Locate the cell with the specified text and output its (X, Y) center coordinate. 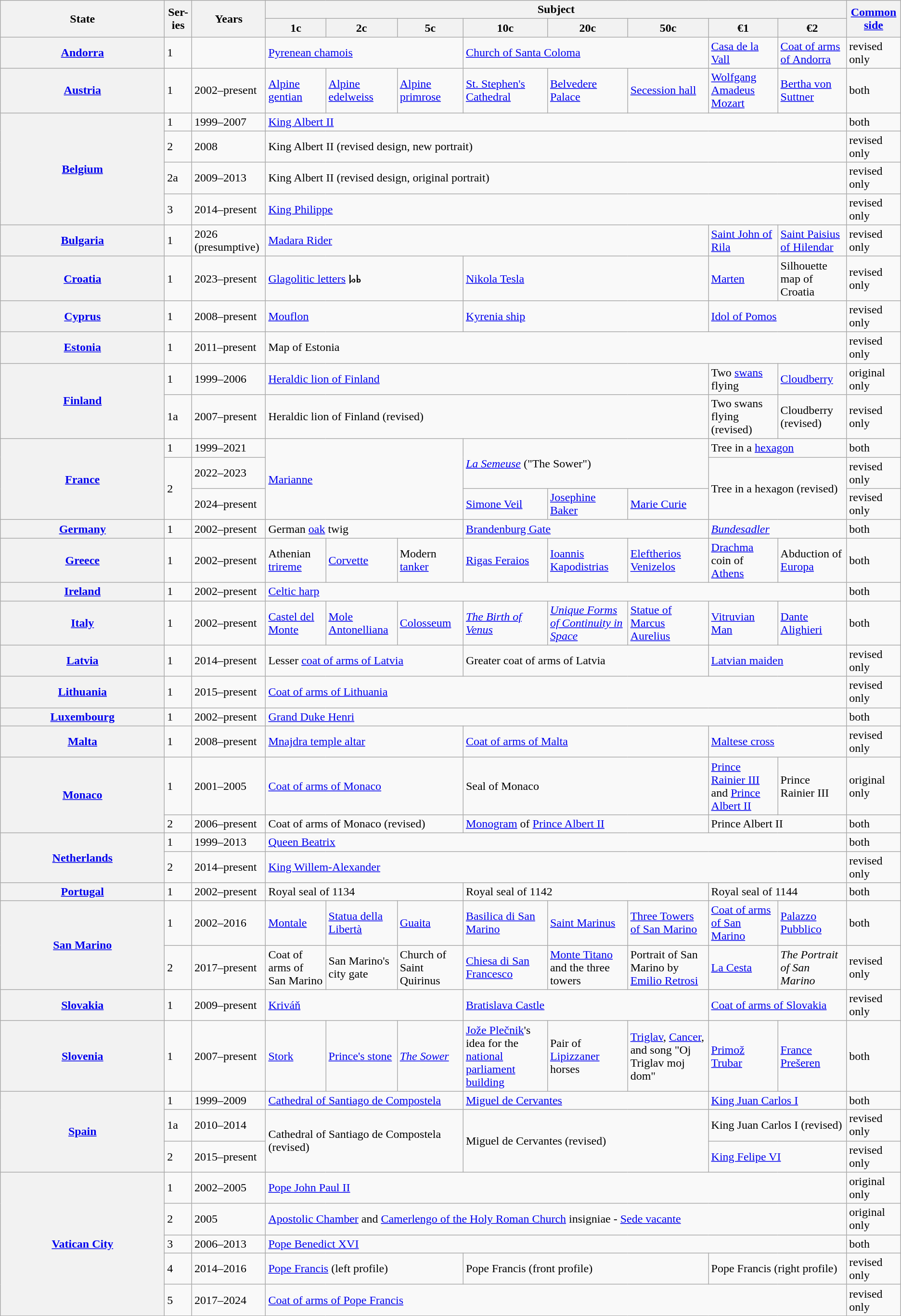
Andorra (83, 53)
Abduction of Europa (812, 560)
Lithuania (83, 692)
Mouflon (364, 316)
Cloudberry (812, 378)
2008 (228, 146)
5c (430, 28)
Tree in a hexagon (revised) (778, 489)
Bundesadler (778, 529)
1999–2013 (228, 842)
€1 (743, 28)
2017–2024 (228, 1300)
Bertha von Suttner (812, 90)
Coat of arms of Slovakia (778, 1005)
Pope Francis (left profile) (364, 1269)
2c (361, 28)
2010–2014 (228, 1125)
Tree in a hexagon (778, 448)
Grand Duke Henri (556, 717)
State (83, 19)
Royal seal of 1134 (364, 892)
Subject (556, 10)
Two swans flying (743, 378)
Saint Marinus (587, 923)
Church of Santa Coloma (586, 53)
Cathedral of Santiago de Compostela (364, 1100)
Cathedral of Santiago de Compostela (revised) (364, 1141)
Pair of Lipizzaner horses (587, 1056)
King Juan Carlos I (revised) (778, 1125)
King Juan Carlos I (778, 1100)
2006–present (228, 824)
Slovakia (83, 1005)
Ireland (83, 592)
Apostolic Chamber and Camerlengo of the Holy Roman Church insigniae - Sede vacante (556, 1219)
Queen Beatrix (556, 842)
Greater coat of arms of Latvia (586, 660)
Portrait of San Marino by Emilio Retrosi (668, 968)
Coat of arms of Monaco (364, 786)
Pope Francis (front profile) (586, 1269)
Bratislava Castle (586, 1005)
King Philippe (556, 209)
Latvia (83, 660)
Wolfgang Amadeus Mozart (743, 90)
Secession hall (668, 90)
Germany (83, 529)
Corvette (361, 560)
Castel del Monte (296, 623)
France (83, 479)
€2 (812, 28)
1999–2007 (228, 122)
Greece (83, 560)
2024–present (228, 504)
2011–present (228, 348)
Monte Titano and the three towers (587, 968)
Lesser coat of arms of Latvia (364, 660)
Netherlands (83, 858)
Pope John Paul II (556, 1188)
Prince Rainier III and Prince Albert II (743, 786)
Belgium (83, 168)
2017–present (228, 968)
Saint John of Rila (743, 241)
Church of Saint Quirinus (430, 968)
Alpine edelweiss (361, 90)
Palazzo Pubblico (812, 923)
Prince Albert II (778, 824)
2006–2013 (228, 1244)
2022–2023 (228, 473)
Montale (296, 923)
2001–2005 (228, 786)
Bulgaria (83, 241)
Malta (83, 741)
Saint Paisius of Hilendar (812, 241)
Coat of arms of Monaco (revised) (364, 824)
Josephine Baker (587, 504)
Chiesa di San Francesco (505, 968)
Ioannis Kapodistrias (587, 560)
Kyrenia ship (586, 316)
Croatia (83, 278)
20c (587, 28)
Jože Plečnik's idea for the national parliament building (505, 1056)
50c (668, 28)
King Albert II (revised design, original portrait) (556, 178)
Ser-ies (178, 19)
Pope Francis (right profile) (778, 1269)
Cyprus (83, 316)
Prince's stone (361, 1056)
Coat of arms of Pope Francis (556, 1300)
Nikola Tesla (586, 278)
Mnajdra temple altar (364, 741)
Marianne (364, 479)
2009–present (228, 1005)
Slovenia (83, 1056)
2023–present (228, 278)
Royal seal of 1142 (586, 892)
Spain (83, 1132)
Austria (83, 90)
4 (178, 1269)
Cloudberry (revised) (812, 417)
1999–2006 (228, 378)
Stork (296, 1056)
Alpine gentian (296, 90)
Heraldic lion of Finland (487, 378)
1999–2009 (228, 1100)
Pope Benedict XVI (556, 1244)
1999–2021 (228, 448)
2026 (presumptive) (228, 241)
King Willem-Alexander (556, 866)
King Albert II (556, 122)
Latvian maiden (778, 660)
Triglav, Cancer, and song "Oj Triglav moj dom" (668, 1056)
Idol of Pomos (778, 316)
La Semeuse ("The Sower") (586, 464)
Casa de la Vall (743, 53)
Years (228, 19)
Coat of arms of Lithuania (556, 692)
The Portrait of San Marino (812, 968)
Kriváň (364, 1005)
Rigas Feraios (505, 560)
Miguel de Cervantes (revised) (586, 1141)
Guaita (430, 923)
Monogram of Prince Albert II (586, 824)
Brandenburg Gate (586, 529)
Belvedere Palace (587, 90)
Statue of Marcus Aurelius (668, 623)
Athenian trireme (296, 560)
Modern tanker (430, 560)
San Marino's city gate (361, 968)
Map of Estonia (556, 348)
Seal of Monaco (586, 786)
2009–2013 (228, 178)
Two swans flying (revised) (743, 417)
Alpine primrose (430, 90)
The Birth of Venus (505, 623)
King Albert II (revised design, new portrait) (556, 146)
Unique Forms of Continuity in Space (587, 623)
Coat of arms of Andorra (812, 53)
Prince Rainier III (812, 786)
Coat of arms of Malta (586, 741)
St. Stephen's Cathedral (505, 90)
Three Towers of San Marino (668, 923)
Glagolitic letters ⰘⰓ (364, 278)
Basilica di San Marino (505, 923)
Eleftherios Venizelos (668, 560)
2005 (228, 1219)
2014–2016 (228, 1269)
The Sower (430, 1056)
Portugal (83, 892)
German oak twig (364, 529)
Celtic harp (556, 592)
Maltese cross (778, 741)
Luxembourg (83, 717)
Simone Veil (505, 504)
Madara Rider (487, 241)
Vitruvian Man (743, 623)
Miguel de Cervantes (586, 1100)
Statua della Libertà (361, 923)
Vatican City (83, 1244)
King Felipe VI (778, 1156)
10c (505, 28)
Heraldic lion of Finland (revised) (487, 417)
Finland (83, 400)
Silhouette map of Croatia (812, 278)
Marie Curie (668, 504)
Italy (83, 623)
Common side (874, 19)
2a (178, 178)
La Cesta (743, 968)
Dante Alighieri (812, 623)
France Prešeren (812, 1056)
Estonia (83, 348)
Mole Antonelliana (361, 623)
2002–2005 (228, 1188)
Drachma coin of Athens (743, 560)
5 (178, 1300)
Pyrenean chamois (364, 53)
Colosseum (430, 623)
2002–2016 (228, 923)
Primož Trubar (743, 1056)
Monaco (83, 795)
San Marino (83, 945)
Marten (743, 278)
1c (296, 28)
Royal seal of 1144 (778, 892)
